Identify which cell holds the provided text, then report its (x, y) central coordinate. 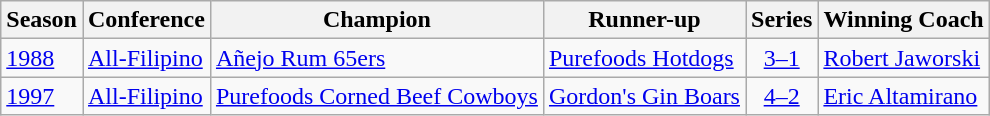
Robert Jaworski (904, 58)
Eric Altamirano (904, 96)
Runner-up (644, 20)
Champion (376, 20)
1997 (42, 96)
Purefoods Hotdogs (644, 58)
Añejo Rum 65ers (376, 58)
Winning Coach (904, 20)
Gordon's Gin Boars (644, 96)
Series (782, 20)
3–1 (782, 58)
Season (42, 20)
4–2 (782, 96)
1988 (42, 58)
Conference (146, 20)
Purefoods Corned Beef Cowboys (376, 96)
